Output the [X, Y] coordinate of the center of the cell containing the given text.  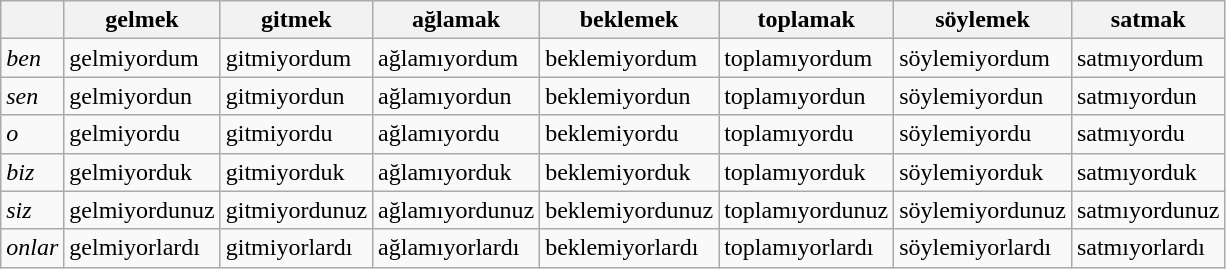
sen [32, 96]
gelmiyordum [142, 58]
söylemiyorlardı [983, 248]
satmıyorlardı [1148, 248]
gitmiyordu [296, 134]
siz [32, 210]
satmıyordu [1148, 134]
söylemek [983, 20]
ağlamıyordum [456, 58]
gelmiyorduk [142, 172]
ağlamak [456, 20]
beklemek [630, 20]
söylemiyorduk [983, 172]
satmıyordunuz [1148, 210]
gelmiyordu [142, 134]
ben [32, 58]
ağlamıyordunuz [456, 210]
beklemiyordun [630, 96]
ağlamıyordu [456, 134]
gitmiyorduk [296, 172]
söylemiyordun [983, 96]
toplamak [806, 20]
toplamıyordu [806, 134]
söylemiyordum [983, 58]
beklemiyordunuz [630, 210]
ağlamıyorduk [456, 172]
gitmiyorlardı [296, 248]
gelmiyorlardı [142, 248]
toplamıyorlardı [806, 248]
gelmek [142, 20]
toplamıyordun [806, 96]
gitmiyordunuz [296, 210]
gelmiyordunuz [142, 210]
beklemiyorduk [630, 172]
beklemiyordum [630, 58]
beklemiyordu [630, 134]
satmıyorduk [1148, 172]
toplamıyorduk [806, 172]
ağlamıyordun [456, 96]
söylemiyordu [983, 134]
gitmiyordum [296, 58]
toplamıyordum [806, 58]
onlar [32, 248]
gelmiyordun [142, 96]
toplamıyordunuz [806, 210]
gitmek [296, 20]
biz [32, 172]
o [32, 134]
söylemiyordunuz [983, 210]
satmıyordun [1148, 96]
gitmiyordun [296, 96]
ağlamıyorlardı [456, 248]
satmak [1148, 20]
satmıyordum [1148, 58]
beklemiyorlardı [630, 248]
